Provide the (X, Y) coordinate of the cell's center where the given text is located.  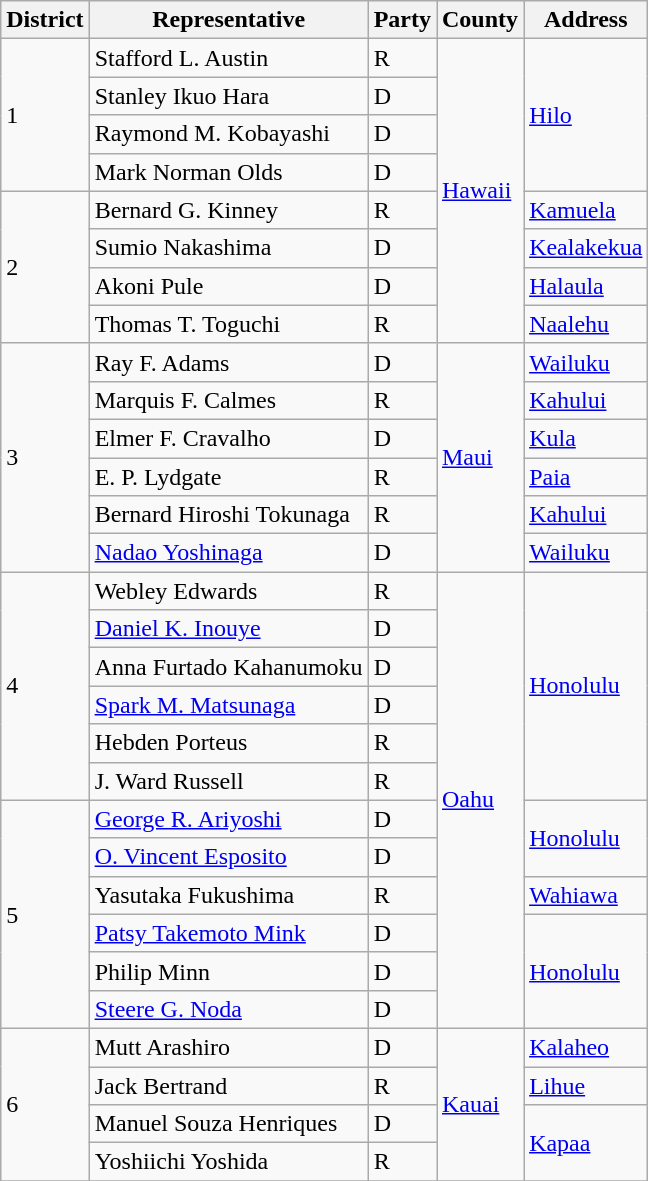
Address (586, 20)
Steere G. Noda (228, 1009)
Elmer F. Cravalho (228, 438)
Spark M. Matsunaga (228, 705)
Hebden Porteus (228, 743)
4 (45, 686)
5 (45, 914)
Party (402, 20)
Kapaa (586, 1143)
Webley Edwards (228, 591)
Stanley Ikuo Hara (228, 96)
County (480, 20)
Halaula (586, 286)
George R. Ariyoshi (228, 819)
Nadao Yoshinaga (228, 553)
Manuel Souza Henriques (228, 1124)
Anna Furtado Kahanumoku (228, 667)
3 (45, 457)
Patsy Takemoto Mink (228, 933)
Representative (228, 20)
6 (45, 1104)
Thomas T. Toguchi (228, 324)
E. P. Lydgate (228, 477)
Paia (586, 477)
Kauai (480, 1104)
Ray F. Adams (228, 362)
Philip Minn (228, 971)
Mark Norman Olds (228, 172)
District (45, 20)
Jack Bertrand (228, 1085)
Oahu (480, 800)
Mutt Arashiro (228, 1047)
Yoshiichi Yoshida (228, 1162)
Kamuela (586, 210)
Sumio Nakashima (228, 248)
Stafford L. Austin (228, 58)
Daniel K. Inouye (228, 629)
Yasutaka Fukushima (228, 895)
J. Ward Russell (228, 781)
Hawaii (480, 191)
Kalaheo (586, 1047)
Lihue (586, 1085)
Marquis F. Calmes (228, 400)
1 (45, 115)
Bernard Hiroshi Tokunaga (228, 515)
Kealakekua (586, 248)
Bernard G. Kinney (228, 210)
O. Vincent Esposito (228, 857)
Maui (480, 457)
Akoni Pule (228, 286)
2 (45, 267)
Hilo (586, 115)
Wahiawa (586, 895)
Naalehu (586, 324)
Kula (586, 438)
Raymond M. Kobayashi (228, 134)
